Capture the cell that displays the provided text and extract its [x, y] central coordinate. 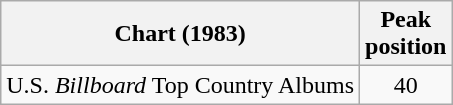
40 [406, 85]
Peakposition [406, 34]
U.S. Billboard Top Country Albums [180, 85]
Chart (1983) [180, 34]
